For the text-containing cell, return its midpoint in (x, y) coordinate format. 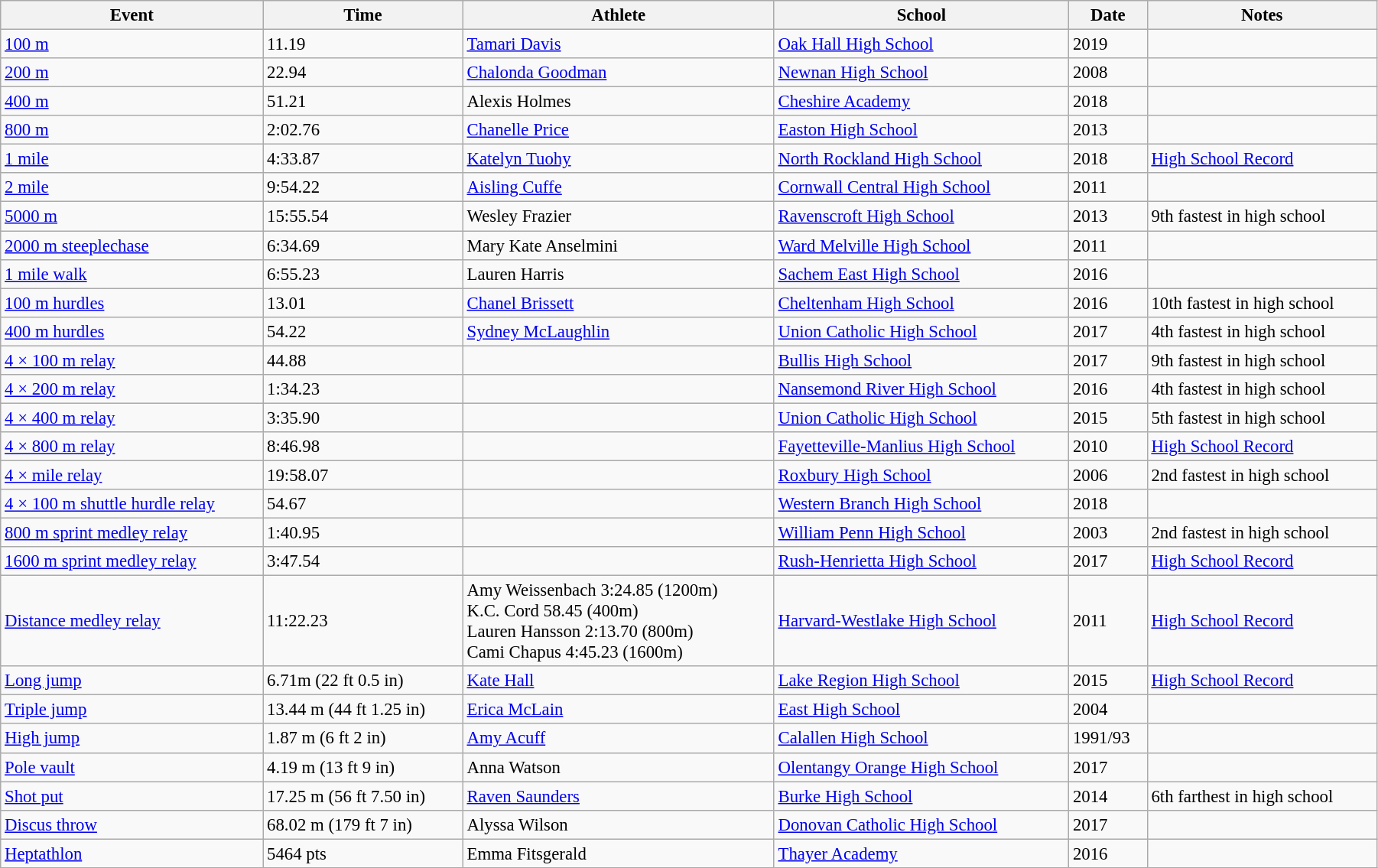
Wesley Frazier (618, 216)
Rush-Henrietta High School (921, 561)
200 m (132, 73)
4 × 400 m relay (132, 418)
2:02.76 (362, 130)
Lauren Harris (618, 274)
Athlete (618, 15)
Notes (1262, 15)
Triple jump (132, 710)
Easton High School (921, 130)
Calallen High School (921, 739)
School (921, 15)
6:55.23 (362, 274)
5th fastest in high school (1262, 418)
High jump (132, 739)
19:58.07 (362, 475)
Chanelle Price (618, 130)
1 mile (132, 159)
Kate Hall (618, 681)
Aisling Cuffe (618, 187)
9:54.22 (362, 187)
68.02 m (179 ft 7 in) (362, 824)
54.67 (362, 504)
Date (1109, 15)
5464 pts (362, 853)
6:34.69 (362, 245)
13.44 m (44 ft 1.25 in) (362, 710)
400 m hurdles (132, 331)
2004 (1109, 710)
2003 (1109, 533)
1.87 m (6 ft 2 in) (362, 739)
North Rockland High School (921, 159)
Distance medley relay (132, 621)
Long jump (132, 681)
2006 (1109, 475)
100 m (132, 44)
Bullis High School (921, 360)
Pole vault (132, 767)
Harvard-Westlake High School (921, 621)
44.88 (362, 360)
2014 (1109, 796)
Nansemond River High School (921, 389)
Ravenscroft High School (921, 216)
Event (132, 15)
Donovan Catholic High School (921, 824)
6.71m (22 ft 0.5 in) (362, 681)
1:40.95 (362, 533)
2019 (1109, 44)
Sydney McLaughlin (618, 331)
Shot put (132, 796)
22.94 (362, 73)
Sachem East High School (921, 274)
3:35.90 (362, 418)
2 mile (132, 187)
Amy Weissenbach 3:24.85 (1200m) K.C. Cord 58.45 (400m) Lauren Hansson 2:13.70 (800m) Cami Chapus 4:45.23 (1600m) (618, 621)
Cheltenham High School (921, 303)
10th fastest in high school (1262, 303)
Discus throw (132, 824)
Katelyn Tuohy (618, 159)
Alyssa Wilson (618, 824)
Emma Fitsgerald (618, 853)
Newnan High School (921, 73)
Amy Acuff (618, 739)
11:22.23 (362, 621)
3:47.54 (362, 561)
Heptathlon (132, 853)
17.25 m (56 ft 7.50 in) (362, 796)
1:34.23 (362, 389)
4 × 200 m relay (132, 389)
4 × 100 m shuttle hurdle relay (132, 504)
Anna Watson (618, 767)
2008 (1109, 73)
East High School (921, 710)
Cornwall Central High School (921, 187)
100 m hurdles (132, 303)
Chalonda Goodman (618, 73)
2010 (1109, 447)
William Penn High School (921, 533)
800 m sprint medley relay (132, 533)
4 × 100 m relay (132, 360)
Thayer Academy (921, 853)
Raven Saunders (618, 796)
8:46.98 (362, 447)
Fayetteville-Manlius High School (921, 447)
54.22 (362, 331)
Alexis Holmes (618, 102)
Western Branch High School (921, 504)
4:33.87 (362, 159)
Cheshire Academy (921, 102)
4.19 m (13 ft 9 in) (362, 767)
51.21 (362, 102)
Chanel Brissett (618, 303)
Roxbury High School (921, 475)
Ward Melville High School (921, 245)
800 m (132, 130)
1600 m sprint medley relay (132, 561)
6th farthest in high school (1262, 796)
Time (362, 15)
Erica McLain (618, 710)
1991/93 (1109, 739)
Olentangy Orange High School (921, 767)
Mary Kate Anselmini (618, 245)
13.01 (362, 303)
Tamari Davis (618, 44)
15:55.54 (362, 216)
2000 m steeplechase (132, 245)
5000 m (132, 216)
Lake Region High School (921, 681)
11.19 (362, 44)
Oak Hall High School (921, 44)
4 × 800 m relay (132, 447)
Burke High School (921, 796)
4 × mile relay (132, 475)
1 mile walk (132, 274)
400 m (132, 102)
